Extract the (x, y) coordinate from the center of the cell holding the provided text.  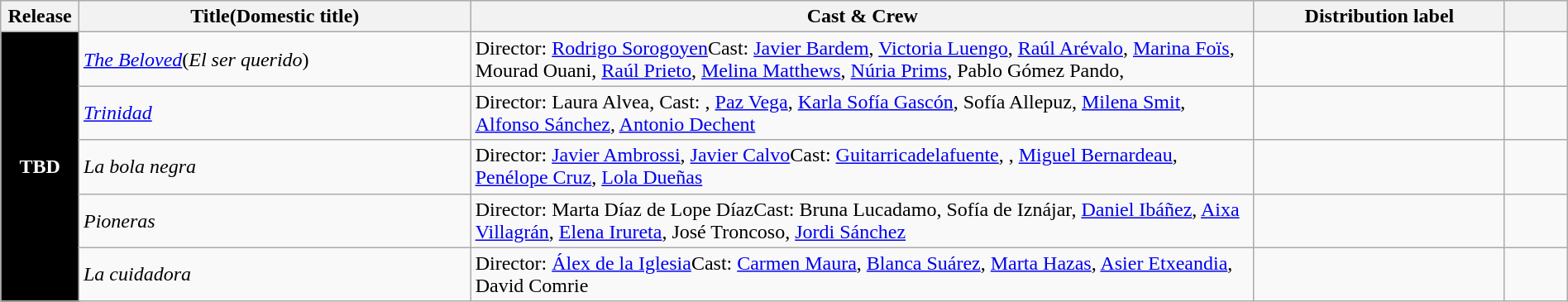
La cuidadora (275, 275)
Pioneras (275, 220)
La bola negra (275, 167)
Director: Laura Alvea, Cast: , Paz Vega, Karla Sofía Gascón, Sofía Allepuz, Milena Smit, Alfonso Sánchez, Antonio Dechent (862, 113)
Release (40, 17)
Distribution label (1379, 17)
Title(Domestic title) (275, 17)
Director: Álex de la IglesiaCast: Carmen Maura, Blanca Suárez, Marta Hazas, Asier Etxeandia, David Comrie (862, 275)
Director: Javier Ambrossi, Javier CalvoCast: Guitarricadelafuente, , Miguel Bernardeau, Penélope Cruz, Lola Dueñas (862, 167)
The Beloved(El ser querido) (275, 60)
Cast & Crew (862, 17)
Trinidad (275, 113)
Director: Marta Díaz de Lope DíazCast: Bruna Lucadamo, Sofía de Iznájar, Daniel Ibáñez, Aixa Villagrán, Elena Irureta, José Troncoso, Jordi Sánchez (862, 220)
TBD (40, 167)
